From the cell containing the given text, extract its center point as [X, Y] coordinate. 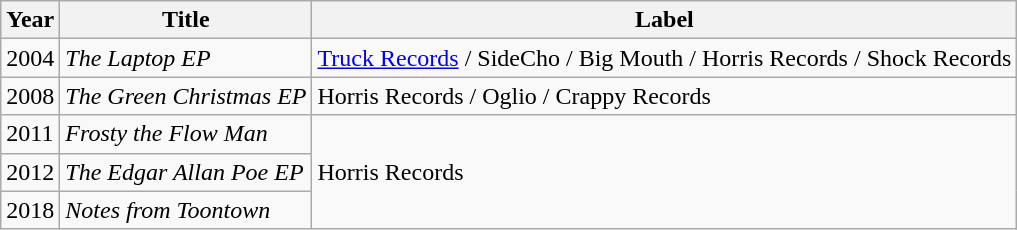
Horris Records [664, 172]
2012 [30, 172]
Label [664, 20]
2018 [30, 210]
Title [186, 20]
Frosty the Flow Man [186, 134]
Notes from Toontown [186, 210]
The Green Christmas EP [186, 96]
Horris Records / Oglio / Crappy Records [664, 96]
The Edgar Allan Poe EP [186, 172]
2011 [30, 134]
Year [30, 20]
2004 [30, 58]
Truck Records / SideCho / Big Mouth / Horris Records / Shock Records [664, 58]
The Laptop EP [186, 58]
2008 [30, 96]
